Scan for the cell matching the given text and deliver its [X, Y] coordinate at center. 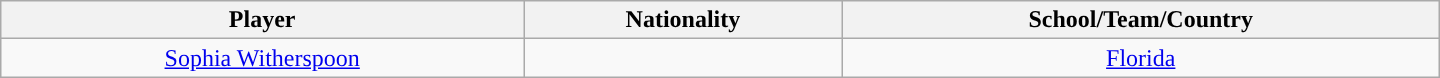
Nationality [684, 20]
Player [262, 20]
School/Team/Country [1140, 20]
Sophia Witherspoon [262, 58]
Florida [1140, 58]
